From the cell containing the given text, extract its center point as [X, Y] coordinate. 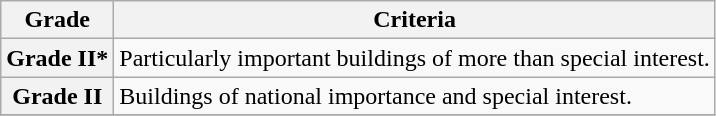
Grade II [58, 96]
Particularly important buildings of more than special interest. [415, 58]
Grade [58, 20]
Buildings of national importance and special interest. [415, 96]
Criteria [415, 20]
Grade II* [58, 58]
